Extract the [x, y] coordinate from the center of the cell holding the provided text.  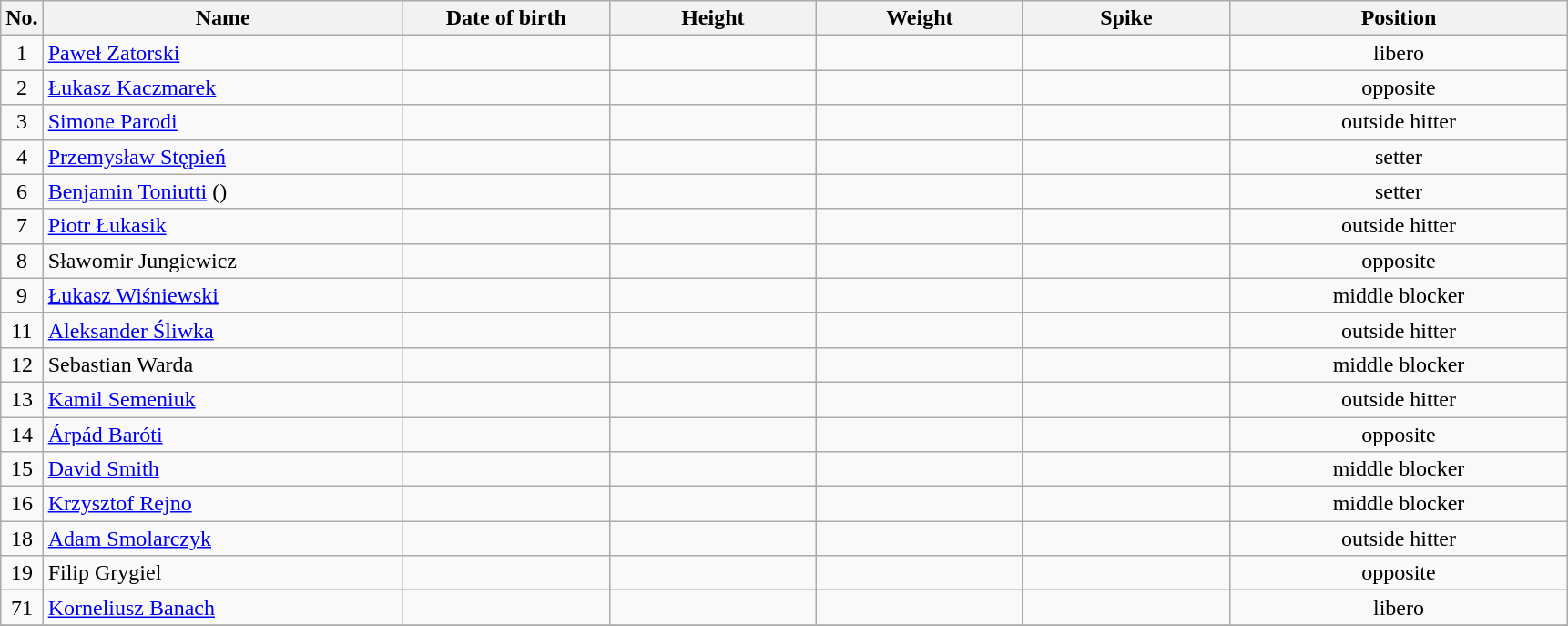
3 [22, 122]
13 [22, 399]
Łukasz Wiśniewski [222, 295]
16 [22, 504]
1 [22, 53]
Spike [1125, 18]
19 [22, 573]
Weight [920, 18]
Przemysław Stępień [222, 157]
12 [22, 364]
Height [712, 18]
No. [22, 18]
2 [22, 87]
18 [22, 539]
6 [22, 191]
71 [22, 608]
11 [22, 330]
15 [22, 469]
7 [22, 226]
Krzysztof Rejno [222, 504]
Piotr Łukasik [222, 226]
4 [22, 157]
Łukasz Kaczmarek [222, 87]
8 [22, 261]
Paweł Zatorski [222, 53]
14 [22, 435]
Benjamin Toniutti () [222, 191]
Sławomir Jungiewicz [222, 261]
9 [22, 295]
Date of birth [506, 18]
David Smith [222, 469]
Simone Parodi [222, 122]
Aleksander Śliwka [222, 330]
Korneliusz Banach [222, 608]
Filip Grygiel [222, 573]
Sebastian Warda [222, 364]
Name [222, 18]
Árpád Baróti [222, 435]
Kamil Semeniuk [222, 399]
Position [1399, 18]
Adam Smolarczyk [222, 539]
